Search for the cell housing the specified text and yield its (X, Y) center coordinate. 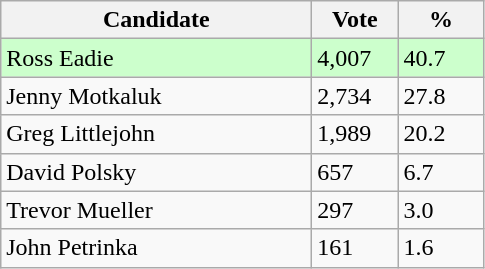
161 (355, 248)
Vote (355, 20)
Ross Eadie (156, 58)
Trevor Mueller (156, 210)
20.2 (441, 134)
Candidate (156, 20)
% (441, 20)
Greg Littlejohn (156, 134)
John Petrinka (156, 248)
3.0 (441, 210)
27.8 (441, 96)
657 (355, 172)
David Polsky (156, 172)
Jenny Motkaluk (156, 96)
2,734 (355, 96)
1.6 (441, 248)
297 (355, 210)
40.7 (441, 58)
1,989 (355, 134)
4,007 (355, 58)
6.7 (441, 172)
